Provide the (x, y) coordinate of the cell's center where the given text is located.  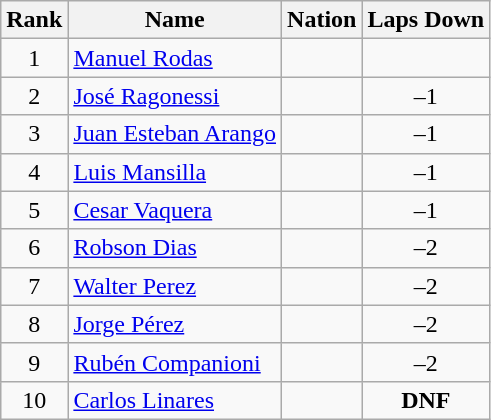
8 (34, 324)
Walter Perez (175, 286)
Robson Dias (175, 248)
Rubén Companioni (175, 362)
9 (34, 362)
Jorge Pérez (175, 324)
Cesar Vaquera (175, 210)
Manuel Rodas (175, 58)
10 (34, 400)
7 (34, 286)
3 (34, 134)
4 (34, 172)
Nation (322, 20)
5 (34, 210)
Carlos Linares (175, 400)
2 (34, 96)
Luis Mansilla (175, 172)
Laps Down (426, 20)
Juan Esteban Arango (175, 134)
Rank (34, 20)
Name (175, 20)
6 (34, 248)
José Ragonessi (175, 96)
DNF (426, 400)
1 (34, 58)
